Return (X, Y) of the center of cell containing provided text 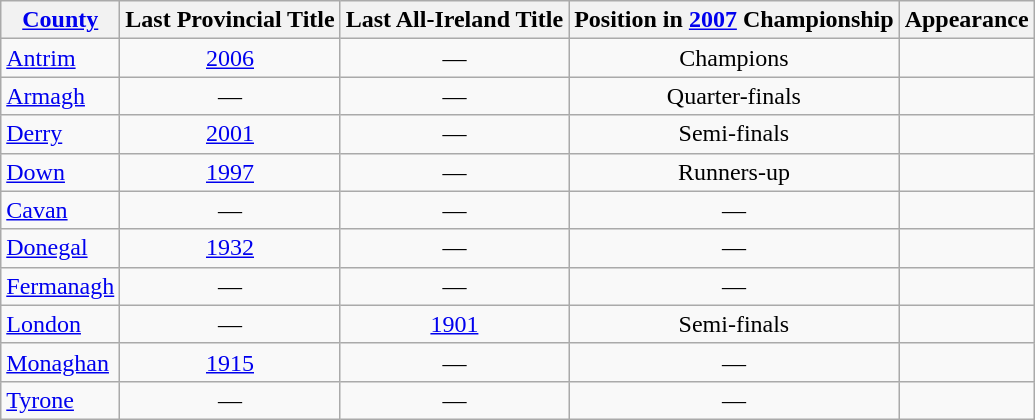
Donegal (60, 248)
London (60, 324)
Appearance (966, 20)
2001 (230, 134)
1997 (230, 172)
Armagh (60, 96)
1901 (454, 324)
Champions (734, 58)
Position in 2007 Championship (734, 20)
Down (60, 172)
Antrim (60, 58)
Derry (60, 134)
County (60, 20)
Tyrone (60, 400)
Monaghan (60, 362)
Runners-up (734, 172)
Fermanagh (60, 286)
1932 (230, 248)
Cavan (60, 210)
1915 (230, 362)
Quarter-finals (734, 96)
2006 (230, 58)
Last Provincial Title (230, 20)
Last All-Ireland Title (454, 20)
